Determine the (X, Y) coordinate at the center of the cell enclosing the given text.  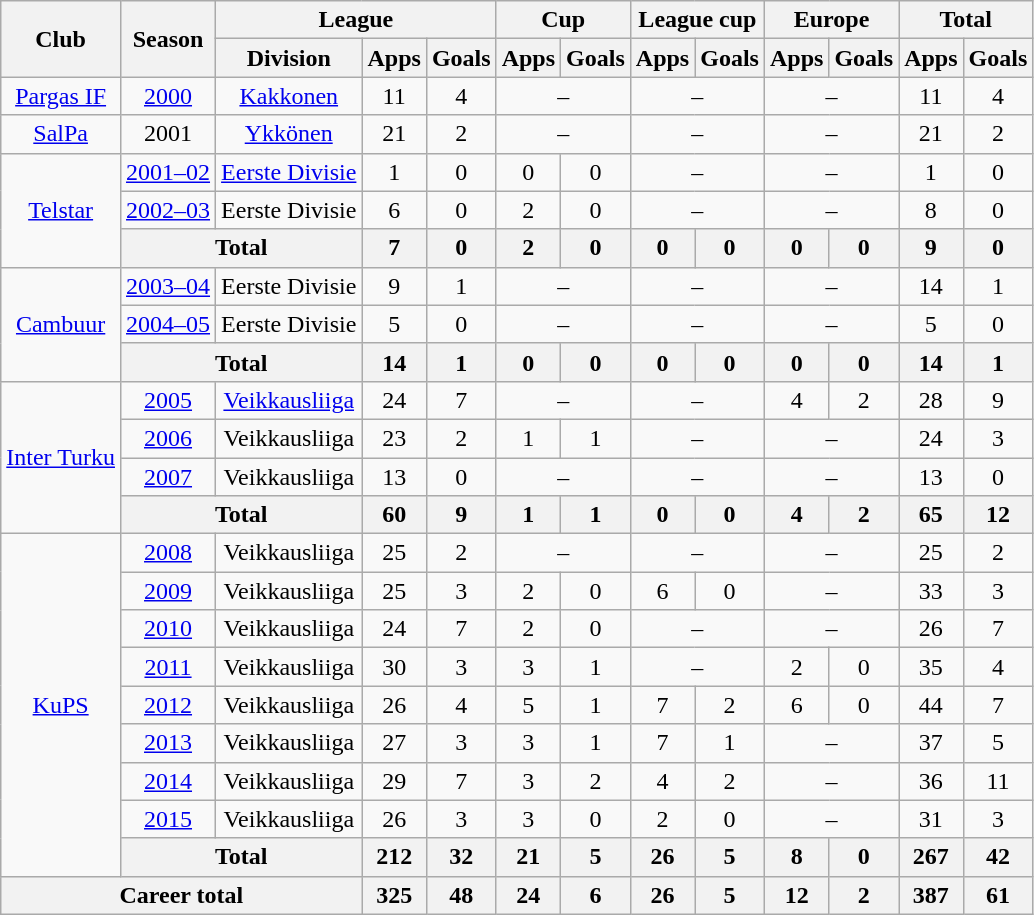
Ykkönen (289, 134)
2010 (168, 629)
36 (931, 781)
37 (931, 743)
44 (931, 705)
31 (931, 819)
KuPS (61, 706)
Cambuur (61, 324)
2008 (168, 553)
Cup (563, 20)
23 (394, 438)
Pargas IF (61, 96)
2013 (168, 743)
48 (461, 895)
65 (931, 515)
35 (931, 667)
Division (289, 58)
2015 (168, 819)
Club (61, 39)
2001 (168, 134)
Inter Turku (61, 457)
387 (931, 895)
2001–02 (168, 172)
SalPa (61, 134)
61 (998, 895)
2012 (168, 705)
30 (394, 667)
267 (931, 857)
Kakkonen (289, 96)
2006 (168, 438)
42 (998, 857)
Season (168, 39)
2005 (168, 400)
33 (931, 591)
League cup (697, 20)
29 (394, 781)
Telstar (61, 210)
2007 (168, 477)
Europe (831, 20)
212 (394, 857)
2000 (168, 96)
League (356, 20)
Career total (182, 895)
2003–04 (168, 286)
28 (931, 400)
2009 (168, 591)
2014 (168, 781)
32 (461, 857)
325 (394, 895)
27 (394, 743)
2002–03 (168, 210)
2011 (168, 667)
60 (394, 515)
2004–05 (168, 324)
